Determine the (X, Y) coordinate at the center of the cell enclosing the given text.  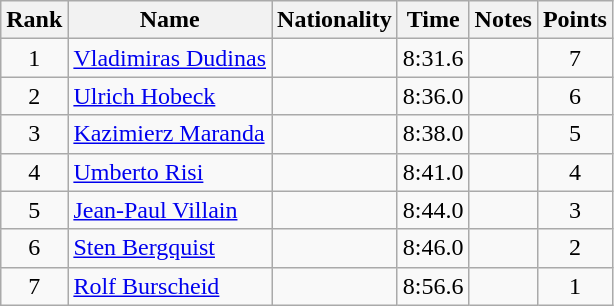
Ulrich Hobeck (170, 96)
8:41.0 (433, 172)
Time (433, 20)
8:44.0 (433, 210)
8:36.0 (433, 96)
Rank (34, 20)
Rolf Burscheid (170, 286)
Notes (503, 20)
Vladimiras Dudinas (170, 58)
Kazimierz Maranda (170, 134)
Jean-Paul Villain (170, 210)
Nationality (335, 20)
Sten Bergquist (170, 248)
8:46.0 (433, 248)
8:31.6 (433, 58)
Points (574, 20)
Name (170, 20)
8:56.6 (433, 286)
Umberto Risi (170, 172)
8:38.0 (433, 134)
